For the text-containing cell, return its midpoint in (X, Y) coordinate format. 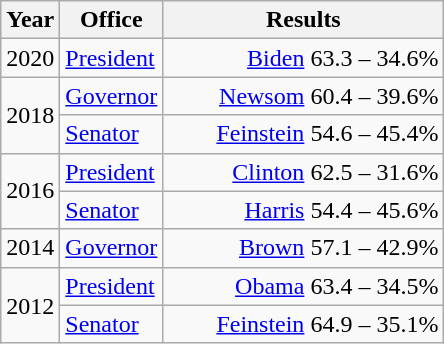
Office (112, 20)
Biden 63.3 – 34.6% (304, 58)
2020 (30, 58)
Results (304, 20)
Feinstein 54.6 – 45.4% (304, 134)
Year (30, 20)
2018 (30, 115)
2016 (30, 191)
Clinton 62.5 – 31.6% (304, 172)
Brown 57.1 – 42.9% (304, 248)
Harris 54.4 – 45.6% (304, 210)
2012 (30, 305)
Obama 63.4 – 34.5% (304, 286)
2014 (30, 248)
Newsom 60.4 – 39.6% (304, 96)
Feinstein 64.9 – 35.1% (304, 324)
